Detect which cell encompasses the target text, then output its [X, Y] center coordinate. 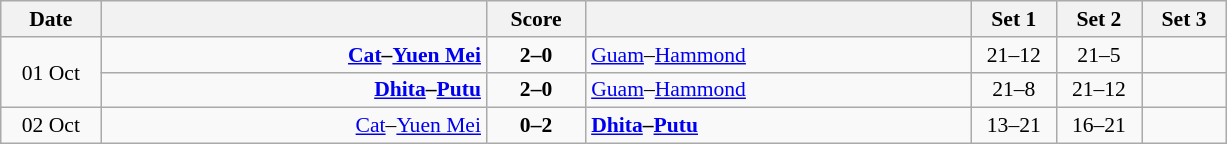
Score [536, 19]
Set 1 [1014, 19]
21–5 [1098, 55]
Set 2 [1098, 19]
Set 3 [1184, 19]
16–21 [1098, 126]
13–21 [1014, 126]
01 Oct [51, 72]
02 Oct [51, 126]
Date [51, 19]
0–2 [536, 126]
21–8 [1014, 90]
